Pinpoint the cell where the given text exists, returning its (X, Y) midpoint coordinate. 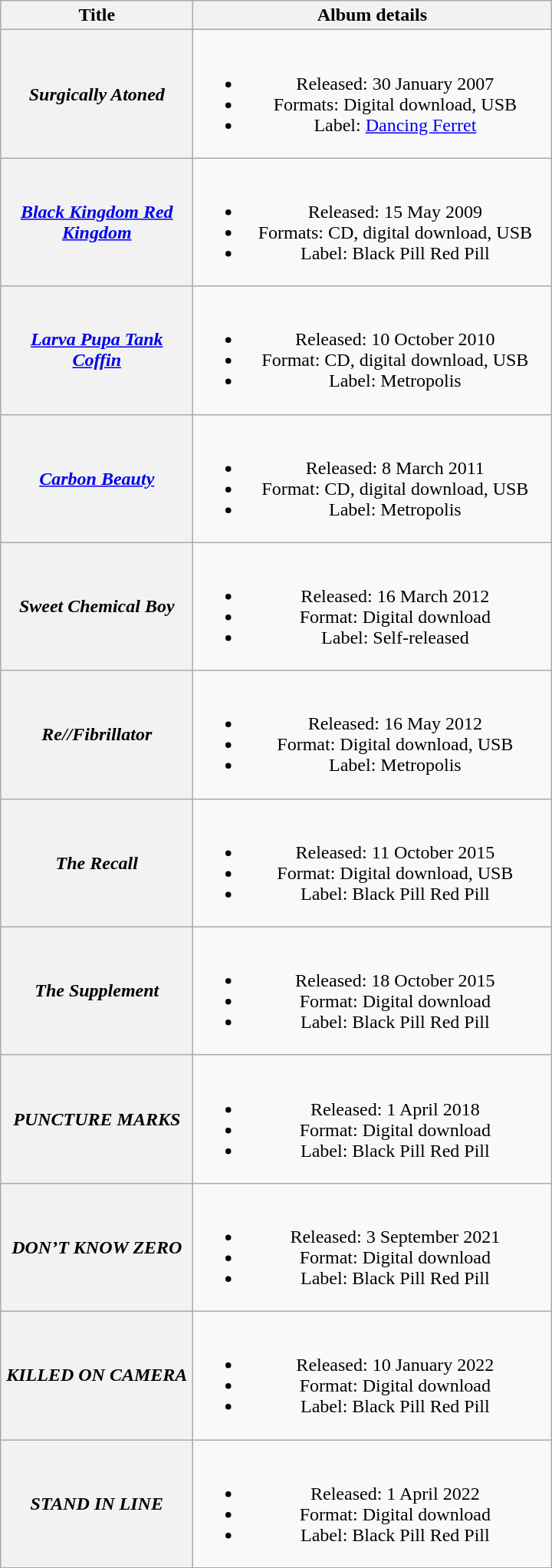
Black Kingdom Red Kingdom (97, 222)
KILLED ON CAMERA (97, 1375)
STAND IN LINE (97, 1504)
Released: 16 May 2012Format: Digital download, USBLabel: Metropolis (373, 735)
Released: 3 September 2021Format: Digital downloadLabel: Black Pill Red Pill (373, 1247)
Released: 10 January 2022Format: Digital downloadLabel: Black Pill Red Pill (373, 1375)
Released: 8 March 2011Format: CD, digital download, USBLabel: Metropolis (373, 479)
DON’T KNOW ZERO (97, 1247)
Carbon Beauty (97, 479)
Released: 1 April 2022Format: Digital downloadLabel: Black Pill Red Pill (373, 1504)
Released: 30 January 2007Formats: Digital download, USBLabel: Dancing Ferret (373, 94)
Re//Fibrillator (97, 735)
Surgically Atoned (97, 94)
The Supplement (97, 991)
PUNCTURE MARKS (97, 1118)
Released: 10 October 2010Format: CD, digital download, USBLabel: Metropolis (373, 350)
Released: 16 March 2012Format: Digital downloadLabel: Self-released (373, 606)
Released: 11 October 2015Format: Digital download, USBLabel: Black Pill Red Pill (373, 862)
Sweet Chemical Boy (97, 606)
Released: 15 May 2009Formats: CD, digital download, USBLabel: Black Pill Red Pill (373, 222)
Larva Pupa Tank Coffin (97, 350)
Released: 1 April 2018Format: Digital downloadLabel: Black Pill Red Pill (373, 1118)
Released: 18 October 2015Format: Digital downloadLabel: Black Pill Red Pill (373, 991)
Title (97, 15)
The Recall (97, 862)
Album details (373, 15)
